Detect which cell encompasses the target text, then output its (x, y) center coordinate. 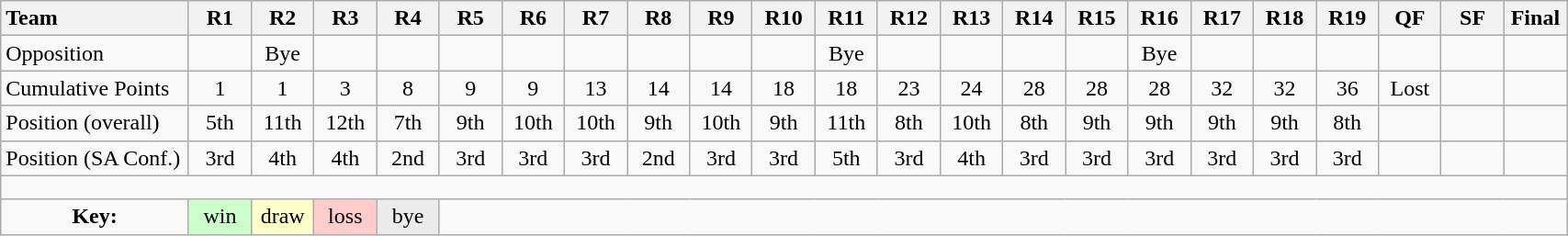
R9 (721, 18)
Cumulative Points (96, 88)
R16 (1159, 18)
R10 (784, 18)
3 (345, 88)
R5 (470, 18)
Opposition (96, 53)
R7 (595, 18)
R11 (846, 18)
R15 (1097, 18)
R13 (972, 18)
Key: (96, 217)
R8 (659, 18)
23 (908, 88)
8 (408, 88)
R1 (220, 18)
12th (345, 123)
QF (1410, 18)
draw (283, 217)
R3 (345, 18)
R12 (908, 18)
7th (408, 123)
Position (SA Conf.) (96, 158)
SF (1472, 18)
R18 (1284, 18)
bye (408, 217)
R6 (533, 18)
R2 (283, 18)
R4 (408, 18)
win (220, 217)
loss (345, 217)
Position (overall) (96, 123)
Lost (1410, 88)
Final (1536, 18)
R14 (1034, 18)
13 (595, 88)
Team (96, 18)
24 (972, 88)
R19 (1348, 18)
R17 (1222, 18)
36 (1348, 88)
